Return (X, Y) of the center of cell containing provided text 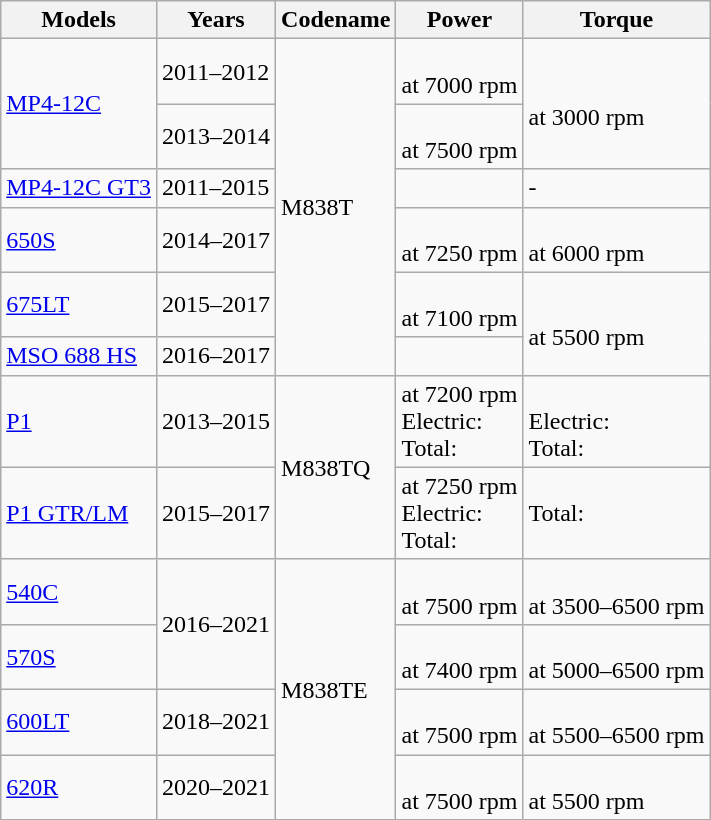
at 3000 rpm (616, 104)
- (616, 188)
MP4-12C (79, 104)
P1 GTR/LM (79, 513)
Total: (616, 513)
at 7100 rpm (460, 304)
M838TE (336, 689)
Electric: Total: (616, 421)
MSO 688 HS (79, 356)
at 5000–6500 rpm (616, 656)
2011–2015 (216, 188)
675LT (79, 304)
2018–2021 (216, 722)
MP4-12C GT3 (79, 188)
at 7400 rpm (460, 656)
650S (79, 240)
Power (460, 20)
P1 (79, 421)
620R (79, 786)
at 3500–6500 rpm (616, 592)
M838TQ (336, 467)
Torque (616, 20)
2013–2015 (216, 421)
Models (79, 20)
2011–2012 (216, 72)
2016–2021 (216, 624)
2020–2021 (216, 786)
at 7200 rpm Electric: Total: (460, 421)
570S (79, 656)
2014–2017 (216, 240)
at 6000 rpm (616, 240)
2013–2014 (216, 136)
at 7250 rpm (460, 240)
540C (79, 592)
M838T (336, 207)
at 5500–6500 rpm (616, 722)
Years (216, 20)
at 7250 rpmElectric: Total: (460, 513)
600LT (79, 722)
Codename (336, 20)
2016–2017 (216, 356)
at 7000 rpm (460, 72)
